Return [X, Y] of the center of cell containing provided text 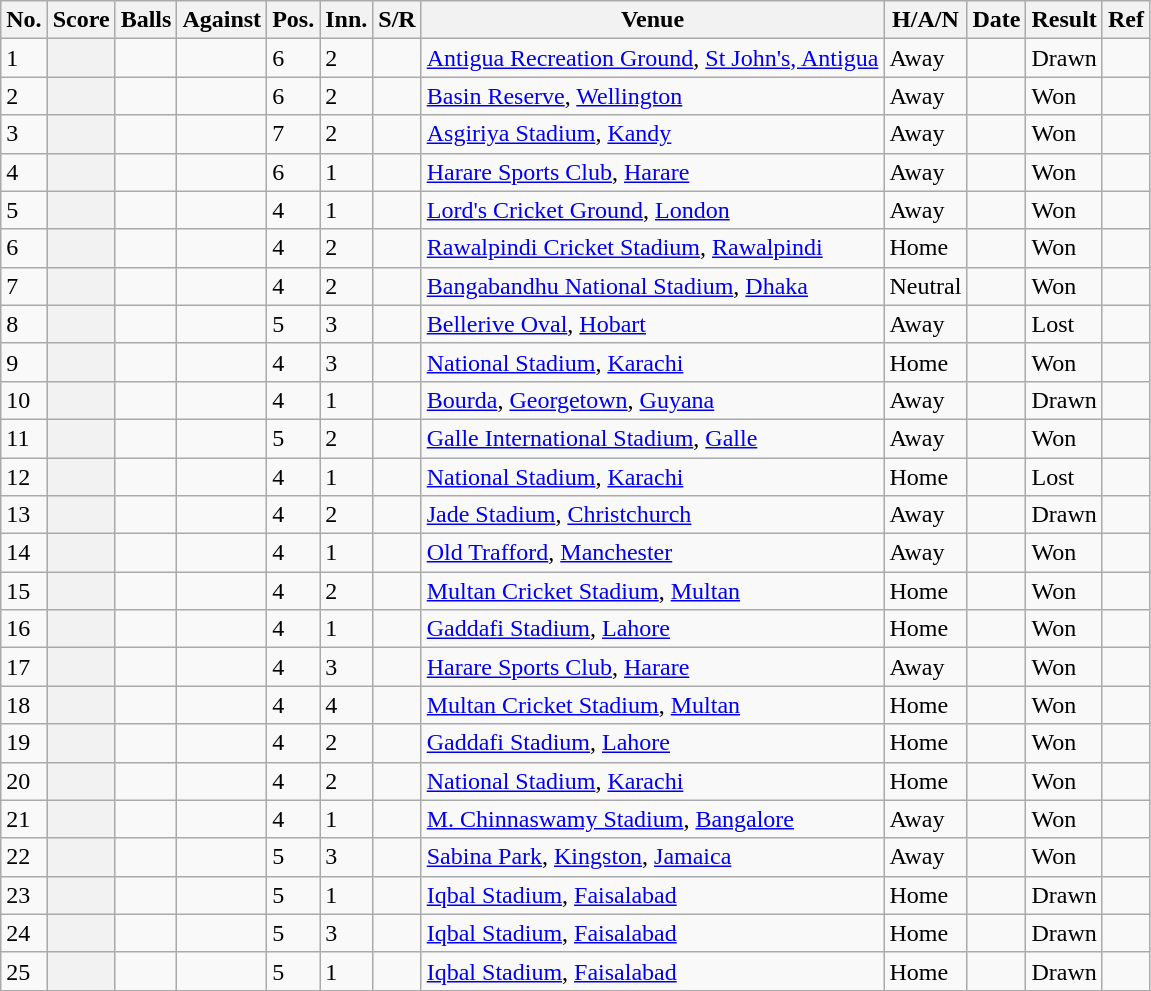
Bangabandhu National Stadium, Dhaka [652, 286]
M. Chinnaswamy Stadium, Bangalore [652, 819]
19 [24, 743]
Balls [146, 20]
Basin Reserve, Wellington [652, 96]
Jade Stadium, Christchurch [652, 515]
Bourda, Georgetown, Guyana [652, 400]
21 [24, 819]
Neutral [926, 286]
Date [996, 20]
Against [222, 20]
Asgiriya Stadium, Kandy [652, 134]
S/R [397, 20]
12 [24, 477]
14 [24, 553]
Galle International Stadium, Galle [652, 438]
Inn. [346, 20]
13 [24, 515]
16 [24, 629]
Rawalpindi Cricket Stadium, Rawalpindi [652, 248]
Lord's Cricket Ground, London [652, 210]
22 [24, 857]
15 [24, 591]
Score [81, 20]
Bellerive Oval, Hobart [652, 324]
Pos. [294, 20]
8 [24, 324]
17 [24, 667]
Result [1064, 20]
24 [24, 933]
H/A/N [926, 20]
10 [24, 400]
No. [24, 20]
Ref [1126, 20]
20 [24, 781]
23 [24, 895]
Old Trafford, Manchester [652, 553]
Sabina Park, Kingston, Jamaica [652, 857]
Antigua Recreation Ground, St John's, Antigua [652, 58]
18 [24, 705]
Venue [652, 20]
9 [24, 362]
11 [24, 438]
25 [24, 971]
